For the text-containing cell, return its midpoint in (x, y) coordinate format. 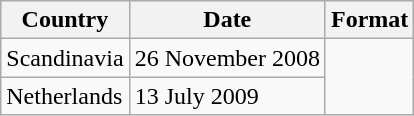
Scandinavia (65, 58)
Format (369, 20)
Date (227, 20)
Country (65, 20)
26 November 2008 (227, 58)
Netherlands (65, 96)
13 July 2009 (227, 96)
